Search for the cell housing the specified text and yield its (x, y) center coordinate. 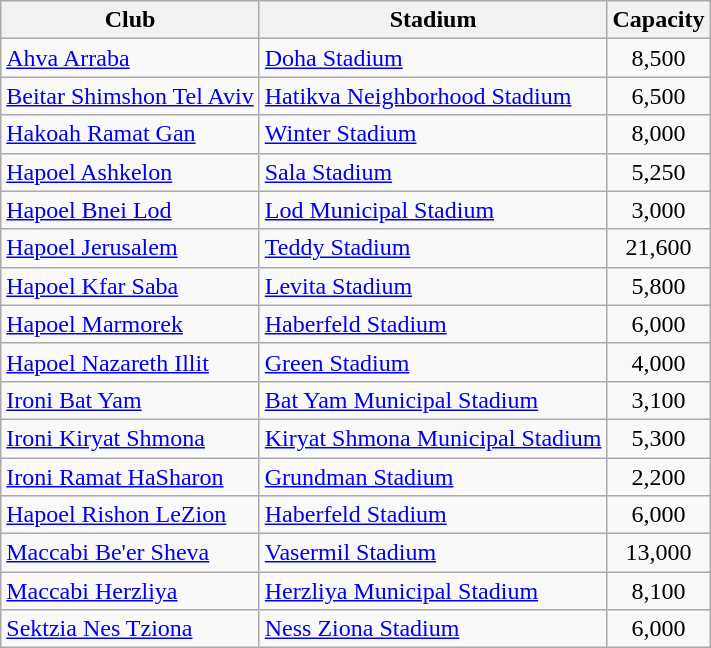
3,100 (658, 400)
8,000 (658, 134)
2,200 (658, 477)
Teddy Stadium (433, 248)
4,000 (658, 362)
Kiryat Shmona Municipal Stadium (433, 438)
5,250 (658, 172)
Doha Stadium (433, 58)
Hapoel Marmorek (130, 324)
Maccabi Herzliya (130, 591)
8,500 (658, 58)
Capacity (658, 20)
Hapoel Jerusalem (130, 248)
Grundman Stadium (433, 477)
Herzliya Municipal Stadium (433, 591)
Green Stadium (433, 362)
Ironi Bat Yam (130, 400)
Hapoel Rishon LeZion (130, 515)
Ness Ziona Stadium (433, 629)
Beitar Shimshon Tel Aviv (130, 96)
Club (130, 20)
Levita Stadium (433, 286)
Stadium (433, 20)
Sektzia Nes Tziona (130, 629)
Ahva Arraba (130, 58)
8,100 (658, 591)
6,500 (658, 96)
Ironi Ramat HaSharon (130, 477)
21,600 (658, 248)
Sala Stadium (433, 172)
Hatikva Neighborhood Stadium (433, 96)
Ironi Kiryat Shmona (130, 438)
3,000 (658, 210)
Hapoel Nazareth Illit (130, 362)
Hakoah Ramat Gan (130, 134)
Lod Municipal Stadium (433, 210)
Hapoel Ashkelon (130, 172)
Hapoel Bnei Lod (130, 210)
Maccabi Be'er Sheva (130, 553)
Winter Stadium (433, 134)
Vasermil Stadium (433, 553)
Bat Yam Municipal Stadium (433, 400)
5,800 (658, 286)
5,300 (658, 438)
13,000 (658, 553)
Hapoel Kfar Saba (130, 286)
